Determine the [x, y] coordinate at the center of the cell enclosing the given text.  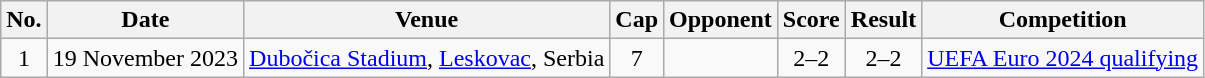
Score [811, 20]
Opponent [721, 20]
Date [145, 20]
7 [637, 58]
Dubočica Stadium, Leskovac, Serbia [427, 58]
Result [883, 20]
1 [24, 58]
19 November 2023 [145, 58]
Competition [1063, 20]
Cap [637, 20]
UEFA Euro 2024 qualifying [1063, 58]
No. [24, 20]
Venue [427, 20]
